Return the [X, Y] coordinate for the center point of the cell that contains the specified text.  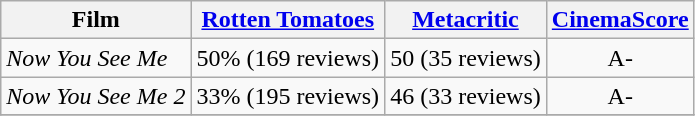
Now You See Me [96, 58]
CinemaScore [620, 20]
Rotten Tomatoes [288, 20]
50% (169 reviews) [288, 58]
Now You See Me 2 [96, 96]
Metacritic [466, 20]
46 (33 reviews) [466, 96]
50 (35 reviews) [466, 58]
Film [96, 20]
33% (195 reviews) [288, 96]
